Return [x, y] of the center of cell containing provided text 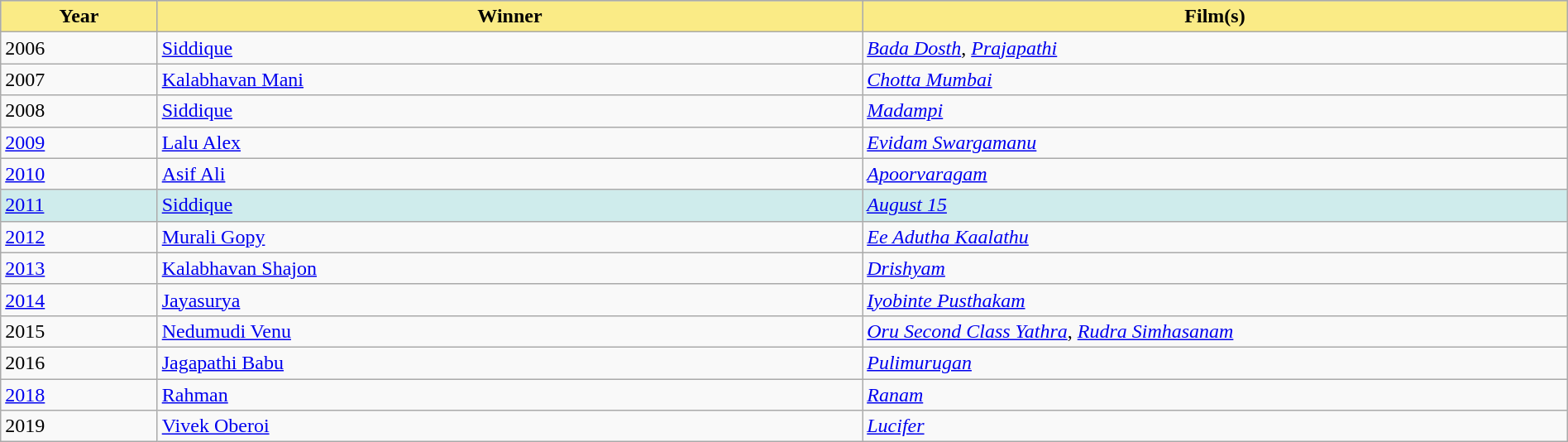
2007 [79, 79]
Jayasurya [509, 300]
Ranam [1216, 395]
Nedumudi Venu [509, 331]
Rahman [509, 395]
2011 [79, 205]
2019 [79, 426]
Kalabhavan Mani [509, 79]
Lalu Alex [509, 142]
Drishyam [1216, 268]
2008 [79, 111]
Vivek Oberoi [509, 426]
2010 [79, 174]
Film(s) [1216, 17]
Evidam Swargamanu [1216, 142]
Madampi [1216, 111]
Murali Gopy [509, 237]
Lucifer [1216, 426]
Ee Adutha Kaalathu [1216, 237]
2009 [79, 142]
Winner [509, 17]
Apoorvaragam [1216, 174]
2018 [79, 395]
2014 [79, 300]
Pulimurugan [1216, 363]
August 15 [1216, 205]
2015 [79, 331]
Jagapathi Babu [509, 363]
2013 [79, 268]
2016 [79, 363]
Kalabhavan Shajon [509, 268]
Bada Dosth, Prajapathi [1216, 48]
Iyobinte Pusthakam [1216, 300]
Asif Ali [509, 174]
2006 [79, 48]
Chotta Mumbai [1216, 79]
2012 [79, 237]
Oru Second Class Yathra, Rudra Simhasanam [1216, 331]
Year [79, 17]
